Capture the cell that displays the provided text and extract its [x, y] central coordinate. 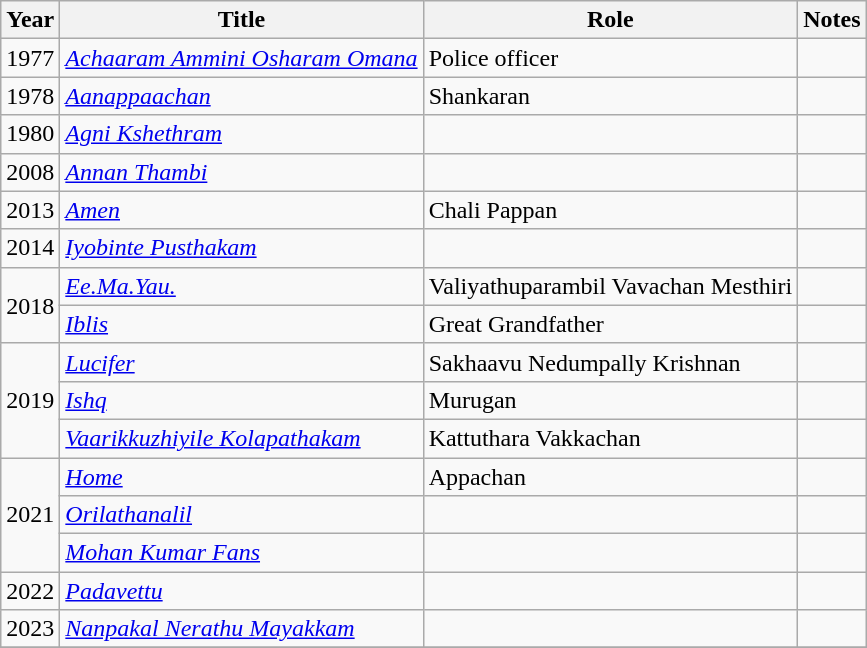
Lucifer [242, 362]
Amen [242, 210]
Annan Thambi [242, 172]
Mohan Kumar Fans [242, 553]
Kattuthara Vakkachan [610, 438]
Title [242, 20]
1980 [30, 134]
Sakhaavu Nedumpally Krishnan [610, 362]
2014 [30, 248]
Great Grandfather [610, 324]
Achaaram Ammini Osharam Omana [242, 58]
Murugan [610, 400]
1978 [30, 96]
Orilathanalil [242, 515]
Home [242, 477]
2023 [30, 629]
Police officer [610, 58]
2022 [30, 591]
Chali Pappan [610, 210]
Appachan [610, 477]
Iyobinte Pusthakam [242, 248]
Shankaran [610, 96]
Notes [832, 20]
2019 [30, 400]
Iblis [242, 324]
2021 [30, 515]
Ee.Ma.Yau. [242, 286]
Padavettu [242, 591]
Role [610, 20]
2018 [30, 305]
Valiyathuparambil Vavachan Mesthiri [610, 286]
2008 [30, 172]
Ishq [242, 400]
Aanappaachan [242, 96]
Year [30, 20]
1977 [30, 58]
Agni Kshethram [242, 134]
Nanpakal Nerathu Mayakkam [242, 629]
Vaarikkuzhiyile Kolapathakam [242, 438]
2013 [30, 210]
